Provide the [X, Y] coordinate of the cell's center where the given text is located.  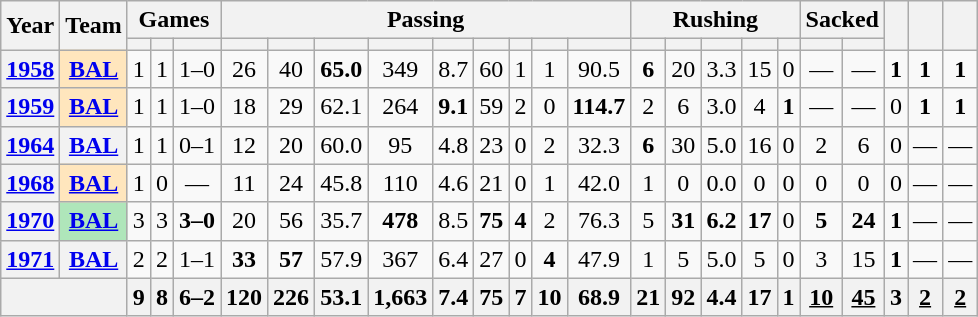
120 [244, 297]
6–2 [196, 297]
6.2 [722, 221]
18 [244, 107]
53.1 [342, 297]
92 [684, 297]
60 [492, 69]
23 [492, 145]
0–1 [196, 145]
6.4 [454, 259]
114.7 [599, 107]
4.8 [454, 145]
Rushing [716, 20]
3.3 [722, 69]
45.8 [342, 183]
110 [400, 183]
226 [292, 297]
59 [492, 107]
Year [30, 26]
1971 [30, 259]
40 [292, 69]
1959 [30, 107]
8.5 [454, 221]
12 [244, 145]
1964 [30, 145]
31 [684, 221]
35.7 [342, 221]
29 [292, 107]
349 [400, 69]
33 [244, 259]
4.4 [722, 297]
8 [162, 297]
9 [138, 297]
56 [292, 221]
1970 [30, 221]
1968 [30, 183]
45 [863, 297]
42.0 [599, 183]
57.9 [342, 259]
9.1 [454, 107]
90.5 [599, 69]
32.3 [599, 145]
478 [400, 221]
1,663 [400, 297]
16 [760, 145]
Team [94, 26]
26 [244, 69]
76.3 [599, 221]
4.6 [454, 183]
30 [684, 145]
68.9 [599, 297]
57 [292, 259]
62.1 [342, 107]
3.0 [722, 107]
0.0 [722, 183]
264 [400, 107]
11 [244, 183]
1–1 [196, 259]
7.4 [454, 297]
65.0 [342, 69]
367 [400, 259]
1958 [30, 69]
60.0 [342, 145]
8.7 [454, 69]
Passing [426, 20]
Games [174, 20]
7 [520, 297]
Sacked [842, 20]
95 [400, 145]
3–0 [196, 221]
27 [492, 259]
47.9 [599, 259]
